Search for the cell housing the specified text and yield its (X, Y) center coordinate. 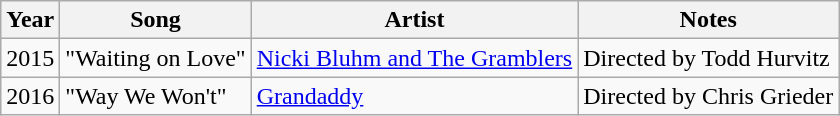
Notes (708, 20)
Directed by Todd Hurvitz (708, 58)
2016 (30, 96)
Artist (414, 20)
Nicki Bluhm and The Gramblers (414, 58)
Grandaddy (414, 96)
2015 (30, 58)
Year (30, 20)
"Waiting on Love" (156, 58)
Song (156, 20)
Directed by Chris Grieder (708, 96)
"Way We Won't" (156, 96)
